Return the [x, y] coordinate for the center point of the cell that contains the specified text.  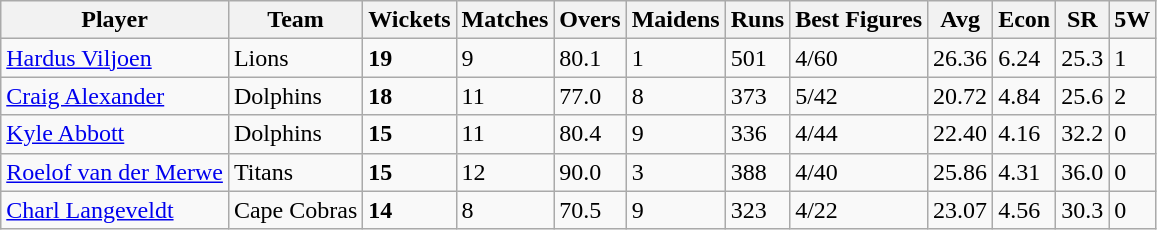
Econ [1024, 20]
26.36 [960, 58]
336 [757, 134]
323 [757, 210]
23.07 [960, 210]
18 [410, 96]
Overs [590, 20]
Titans [295, 172]
373 [757, 96]
Kyle Abbott [115, 134]
30.3 [1082, 210]
14 [410, 210]
Cape Cobras [295, 210]
5W [1132, 20]
Wickets [410, 20]
Matches [505, 20]
Roelof van der Merwe [115, 172]
70.5 [590, 210]
12 [505, 172]
22.40 [960, 134]
Avg [960, 20]
Best Figures [859, 20]
Hardus Viljoen [115, 58]
4.16 [1024, 134]
4/22 [859, 210]
4.56 [1024, 210]
5/42 [859, 96]
388 [757, 172]
80.1 [590, 58]
Lions [295, 58]
Team [295, 20]
Runs [757, 20]
32.2 [1082, 134]
19 [410, 58]
2 [1132, 96]
90.0 [590, 172]
4.31 [1024, 172]
25.6 [1082, 96]
Player [115, 20]
77.0 [590, 96]
4/44 [859, 134]
3 [676, 172]
4/60 [859, 58]
36.0 [1082, 172]
Maidens [676, 20]
80.4 [590, 134]
SR [1082, 20]
4.84 [1024, 96]
6.24 [1024, 58]
Craig Alexander [115, 96]
25.3 [1082, 58]
25.86 [960, 172]
501 [757, 58]
4/40 [859, 172]
Charl Langeveldt [115, 210]
20.72 [960, 96]
